Detect which cell encompasses the target text, then output its [x, y] center coordinate. 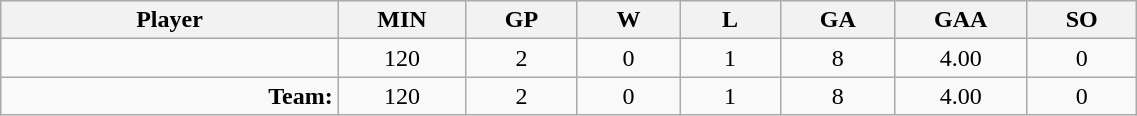
SO [1081, 20]
L [730, 20]
W [628, 20]
GA [838, 20]
GP [522, 20]
GAA [961, 20]
Team: [170, 96]
MIN [402, 20]
Player [170, 20]
